Return (x, y) of the center of cell containing provided text 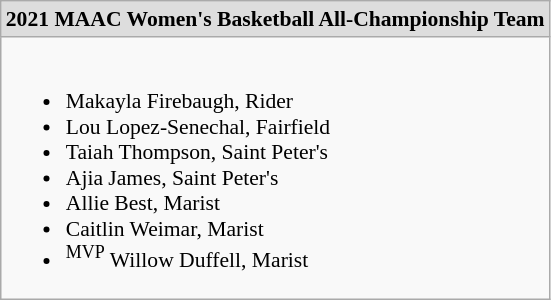
2021 MAAC Women's Basketball All-Championship Team (276, 19)
